Pinpoint the cell where the given text exists, returning its (X, Y) midpoint coordinate. 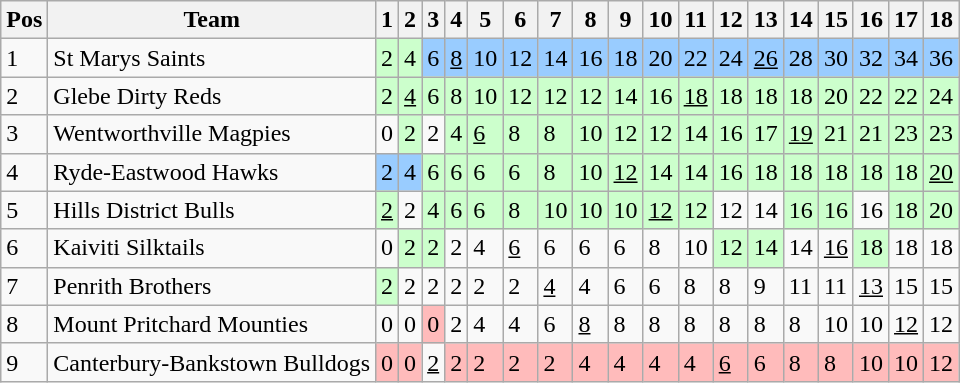
Wentworthville Magpies (212, 134)
34 (906, 58)
36 (942, 58)
Team (212, 20)
19 (800, 134)
Ryde-Eastwood Hawks (212, 172)
32 (870, 58)
Kaiviti Silktails (212, 248)
26 (766, 58)
Mount Pritchard Mounties (212, 324)
Glebe Dirty Reds (212, 96)
St Marys Saints (212, 58)
28 (800, 58)
Canterbury-Bankstown Bulldogs (212, 362)
Pos (24, 20)
Penrith Brothers (212, 286)
30 (836, 58)
Hills District Bulls (212, 210)
